Scan for the cell matching the given text and deliver its (x, y) coordinate at center. 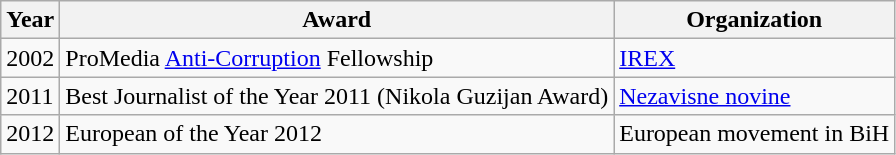
European movement in BiH (754, 134)
2002 (30, 58)
Organization (754, 20)
European of the Year 2012 (337, 134)
2012 (30, 134)
Award (337, 20)
Nezavisne novine (754, 96)
ProMedia Anti-Corruption Fellowship (337, 58)
IREX (754, 58)
Year (30, 20)
Best Journalist of the Year 2011 (Nikola Guzijan Award) (337, 96)
2011 (30, 96)
